Locate the cell with the specified text and output its [X, Y] center coordinate. 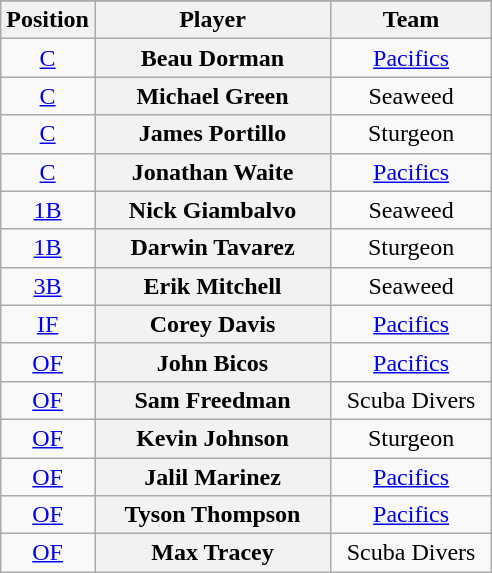
Tyson Thompson [212, 515]
Jalil Marinez [212, 477]
Corey Davis [212, 324]
Nick Giambalvo [212, 210]
Darwin Tavarez [212, 248]
Jonathan Waite [212, 172]
James Portillo [212, 134]
John Bicos [212, 362]
Erik Mitchell [212, 286]
Beau Dorman [212, 58]
Max Tracey [212, 553]
Kevin Johnson [212, 438]
Player [212, 20]
Sam Freedman [212, 400]
Michael Green [212, 96]
IF [48, 324]
Team [412, 20]
Position [48, 20]
3B [48, 286]
